Pinpoint the cell where the given text exists, returning its [x, y] midpoint coordinate. 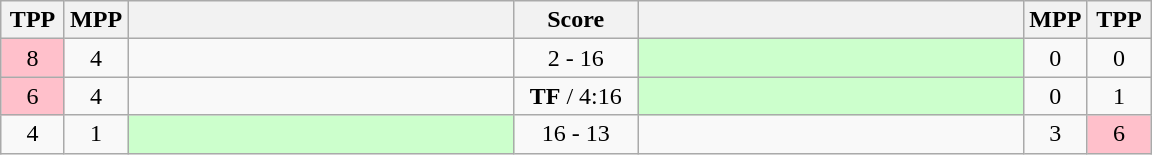
3 [1056, 134]
8 [33, 58]
Score [576, 20]
TF / 4:16 [576, 96]
16 - 13 [576, 134]
2 - 16 [576, 58]
